Pinpoint the cell where the given text exists, returning its [X, Y] midpoint coordinate. 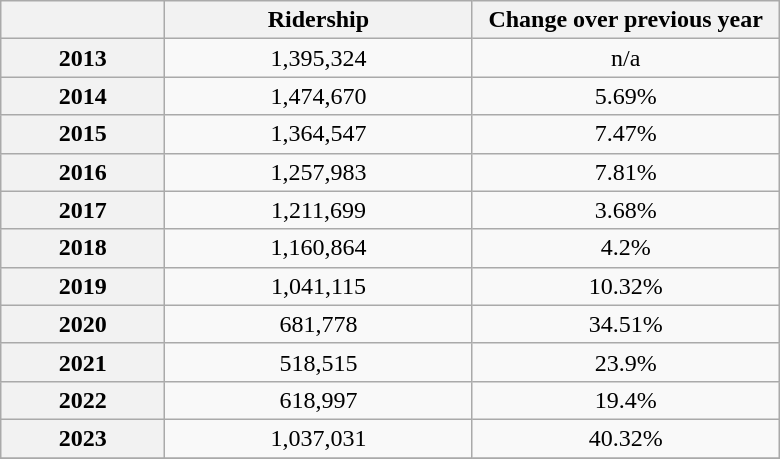
2013 [83, 58]
4.2% [626, 248]
Ridership [318, 20]
681,778 [318, 324]
2017 [83, 210]
618,997 [318, 400]
3.68% [626, 210]
518,515 [318, 362]
19.4% [626, 400]
1,474,670 [318, 96]
2022 [83, 400]
2023 [83, 438]
1,160,864 [318, 248]
2016 [83, 172]
1,211,699 [318, 210]
34.51% [626, 324]
2018 [83, 248]
Change over previous year [626, 20]
2020 [83, 324]
1,037,031 [318, 438]
1,257,983 [318, 172]
2015 [83, 134]
40.32% [626, 438]
10.32% [626, 286]
5.69% [626, 96]
n/a [626, 58]
7.81% [626, 172]
7.47% [626, 134]
2014 [83, 96]
23.9% [626, 362]
2021 [83, 362]
1,041,115 [318, 286]
2019 [83, 286]
1,395,324 [318, 58]
1,364,547 [318, 134]
